Provide the (x, y) coordinate of the cell's center where the given text is located.  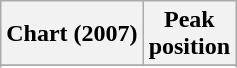
Peak position (189, 34)
Chart (2007) (72, 34)
